Capture the cell that displays the provided text and extract its (x, y) central coordinate. 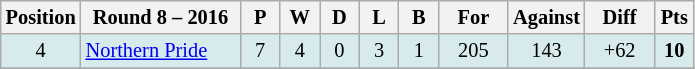
1 (419, 51)
143 (546, 51)
Against (546, 17)
Round 8 – 2016 (161, 17)
10 (674, 51)
D (340, 17)
For (474, 17)
Pts (674, 17)
3 (379, 51)
7 (260, 51)
205 (474, 51)
B (419, 17)
L (379, 17)
W (300, 17)
+62 (620, 51)
Diff (620, 17)
Northern Pride (161, 51)
P (260, 17)
Position (41, 17)
0 (340, 51)
